Identify which cell holds the provided text, then report its (x, y) central coordinate. 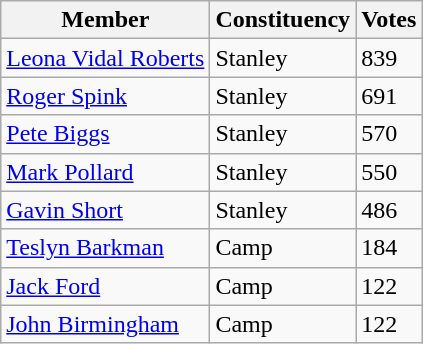
Roger Spink (106, 96)
839 (389, 58)
John Birmingham (106, 324)
Gavin Short (106, 210)
Member (106, 20)
184 (389, 248)
Pete Biggs (106, 134)
Leona Vidal Roberts (106, 58)
Votes (389, 20)
486 (389, 210)
Constituency (283, 20)
Teslyn Barkman (106, 248)
550 (389, 172)
Jack Ford (106, 286)
Mark Pollard (106, 172)
691 (389, 96)
570 (389, 134)
